Locate the cell with the specified text and output its [x, y] center coordinate. 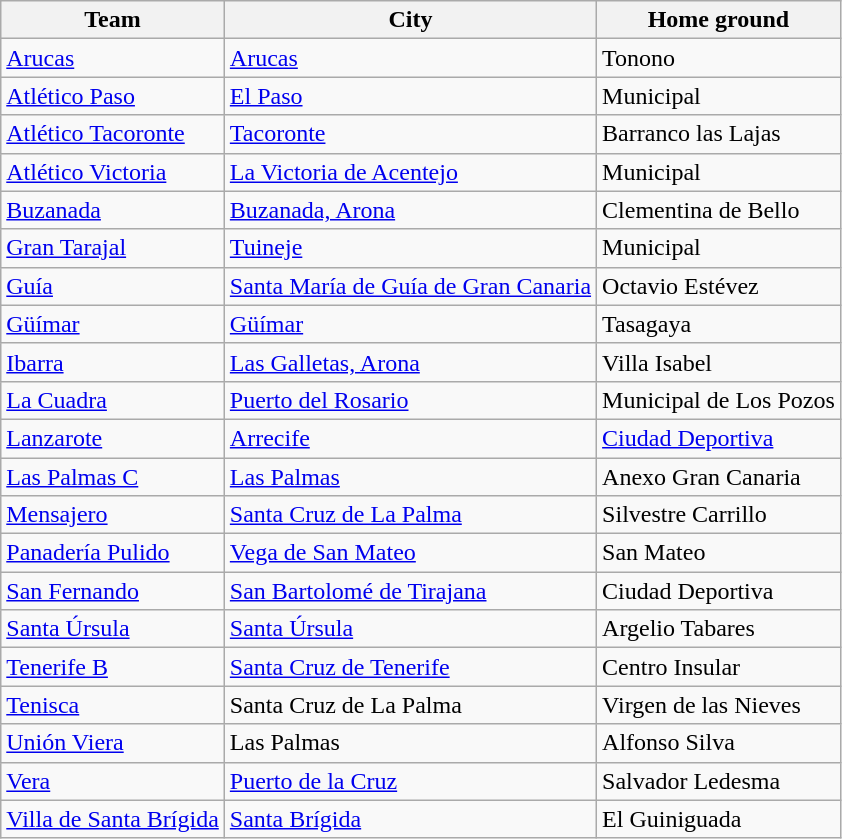
Lanzarote [113, 438]
Anexo Gran Canaria [719, 477]
Tenisca [113, 705]
Virgen de las Nieves [719, 705]
Tonono [719, 58]
Tenerife B [113, 667]
La Cuadra [113, 400]
Argelio Tabares [719, 629]
Villa Isabel [719, 362]
Atlético Victoria [113, 172]
Ibarra [113, 362]
Municipal de Los Pozos [719, 400]
Clementina de Bello [719, 210]
Atlético Paso [113, 96]
Santa Cruz de Tenerife [410, 667]
San Mateo [719, 553]
Puerto de la Cruz [410, 781]
San Fernando [113, 591]
Centro Insular [719, 667]
Tasagaya [719, 324]
Panadería Pulido [113, 553]
Salvador Ledesma [719, 781]
Buzanada, Arona [410, 210]
Mensajero [113, 515]
Santa María de Guía de Gran Canaria [410, 286]
El Guiniguada [719, 819]
Puerto del Rosario [410, 400]
City [410, 20]
Las Palmas C [113, 477]
La Victoria de Acentejo [410, 172]
Team [113, 20]
Vega de San Mateo [410, 553]
Unión Viera [113, 743]
San Bartolomé de Tirajana [410, 591]
Silvestre Carrillo [719, 515]
Home ground [719, 20]
Buzanada [113, 210]
Arrecife [410, 438]
Vera [113, 781]
Villa de Santa Brígida [113, 819]
Atlético Tacoronte [113, 134]
Barranco las Lajas [719, 134]
Alfonso Silva [719, 743]
Octavio Estévez [719, 286]
Gran Tarajal [113, 248]
Santa Brígida [410, 819]
El Paso [410, 96]
Las Galletas, Arona [410, 362]
Tuineje [410, 248]
Tacoronte [410, 134]
Guía [113, 286]
